Provide the (X, Y) coordinate of the cell's center where the given text is located.  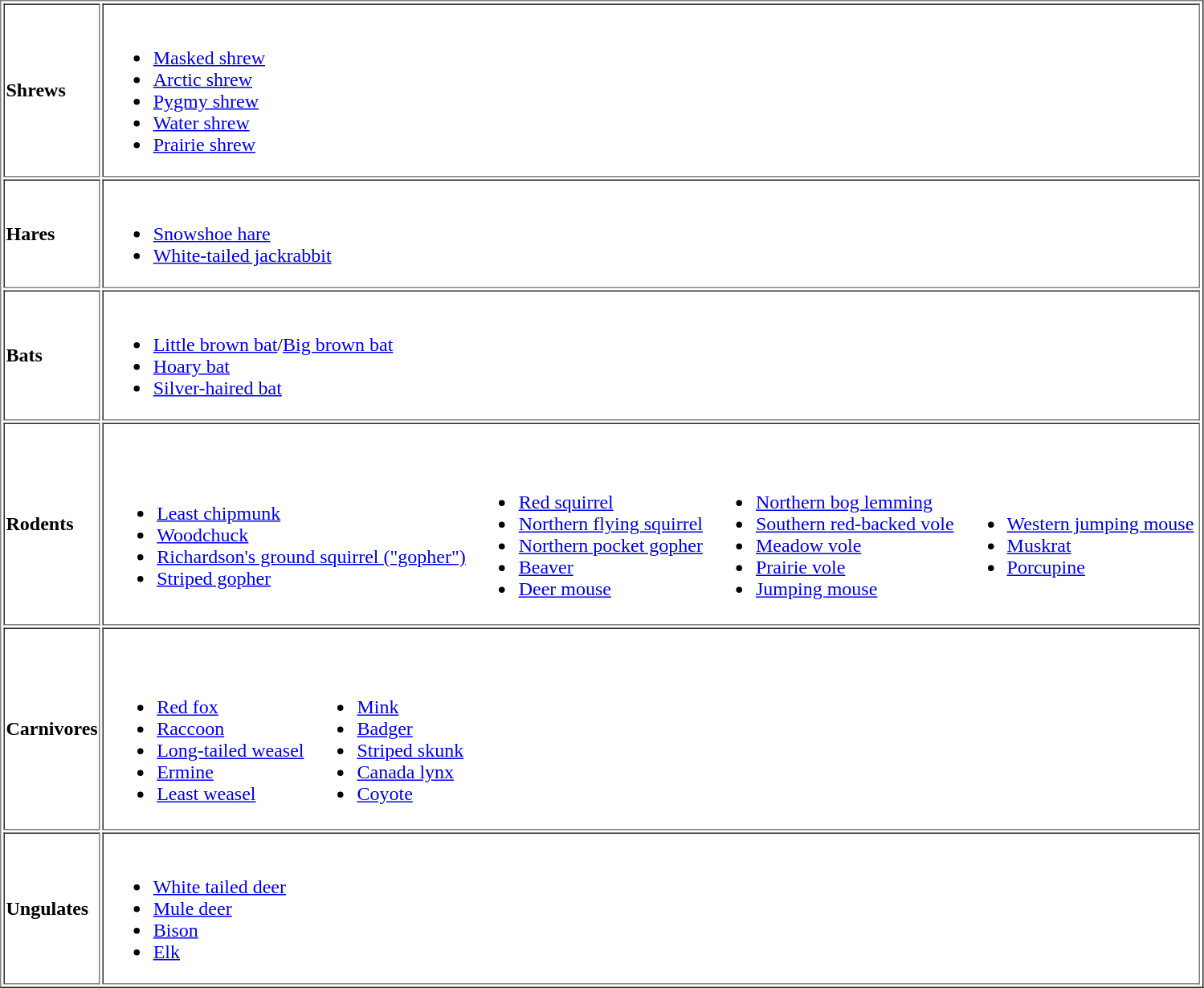
Carnivores (51, 729)
Northern bog lemmingSouthern red-backed voleMeadow volePrairie voleJumping mouse (831, 535)
Western jumping mouseMuskratPorcupine (1076, 535)
Bats (51, 356)
Red squirrelNorthern flying squirrelNorthern pocket gopherBeaverDeer mouse (586, 535)
White tailed deerMule deerBisonElk (651, 908)
Shrews (51, 90)
Masked shrewArctic shrewPygmy shrewWater shrewPrairie shrew (651, 90)
Little brown bat/Big brown batHoary batSilver-haired bat (651, 356)
Hares (51, 235)
Red foxRaccoonLong-tailed weaselErmineLeast weasel (206, 739)
Red foxRaccoonLong-tailed weaselErmineLeast weasel MinkBadgerStriped skunkCanada lynxCoyote (651, 729)
Snowshoe hareWhite-tailed jackrabbit (651, 235)
Ungulates (51, 908)
Least chipmunkWoodchuckRichardson's ground squirrel ("gopher")Striped gopher (288, 535)
MinkBadgerStriped skunkCanada lynxCoyote (386, 739)
Rodents (51, 524)
